Find where the given text appears and provide that cell's center as (x, y) coordinate. 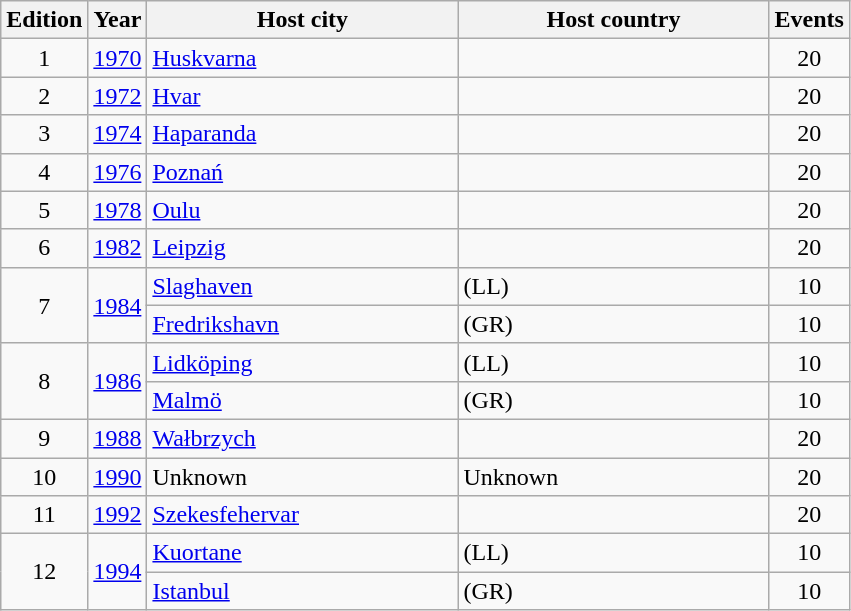
1988 (118, 438)
Lidköping (302, 362)
Year (118, 20)
1978 (118, 210)
1984 (118, 305)
Oulu (302, 210)
Slaghaven (302, 286)
Poznań (302, 172)
Hvar (302, 96)
2 (44, 96)
Huskvarna (302, 58)
6 (44, 248)
1970 (118, 58)
1982 (118, 248)
Edition (44, 20)
Haparanda (302, 134)
8 (44, 381)
1972 (118, 96)
1994 (118, 572)
1992 (118, 515)
Istanbul (302, 591)
1 (44, 58)
Leipzig (302, 248)
11 (44, 515)
5 (44, 210)
12 (44, 572)
9 (44, 438)
Wałbrzych (302, 438)
Szekesfehervar (302, 515)
Kuortane (302, 553)
Fredrikshavn (302, 324)
1974 (118, 134)
Malmö (302, 400)
Host country (614, 20)
Events (809, 20)
4 (44, 172)
Host city (302, 20)
1990 (118, 477)
1976 (118, 172)
7 (44, 305)
3 (44, 134)
1986 (118, 381)
